Find where the given text appears and provide that cell's center as [x, y] coordinate. 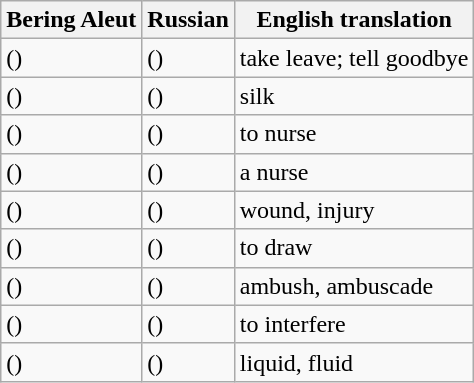
Bering Aleut [72, 20]
to draw [354, 248]
a nurse [354, 172]
take leave; tell goodbye [354, 58]
liquid, fluid [354, 362]
Russian [188, 20]
ambush, ambuscade [354, 286]
silk [354, 96]
to interfere [354, 324]
English translation [354, 20]
to nurse [354, 134]
wound, injury [354, 210]
